Detect which cell encompasses the target text, then output its [X, Y] center coordinate. 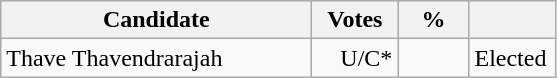
Elected [512, 58]
U/C* [355, 58]
Candidate [156, 20]
% [434, 20]
Votes [355, 20]
Thave Thavendrarajah [156, 58]
